Scan for the cell matching the given text and deliver its [X, Y] coordinate at center. 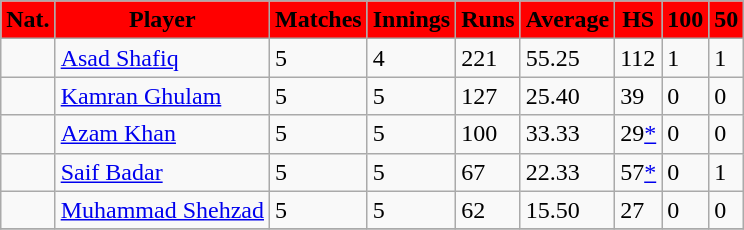
39 [638, 96]
Runs [488, 20]
Kamran Ghulam [162, 96]
25.40 [568, 96]
57* [638, 172]
27 [638, 210]
Average [568, 20]
HS [638, 20]
Innings [411, 20]
112 [638, 58]
50 [726, 20]
62 [488, 210]
Muhammad Shehzad [162, 210]
127 [488, 96]
67 [488, 172]
55.25 [568, 58]
Asad Shafiq [162, 58]
15.50 [568, 210]
Azam Khan [162, 134]
Player [162, 20]
Nat. [28, 20]
Saif Badar [162, 172]
221 [488, 58]
Matches [319, 20]
29* [638, 134]
22.33 [568, 172]
33.33 [568, 134]
4 [411, 58]
